Scan for the cell matching the given text and deliver its [x, y] coordinate at center. 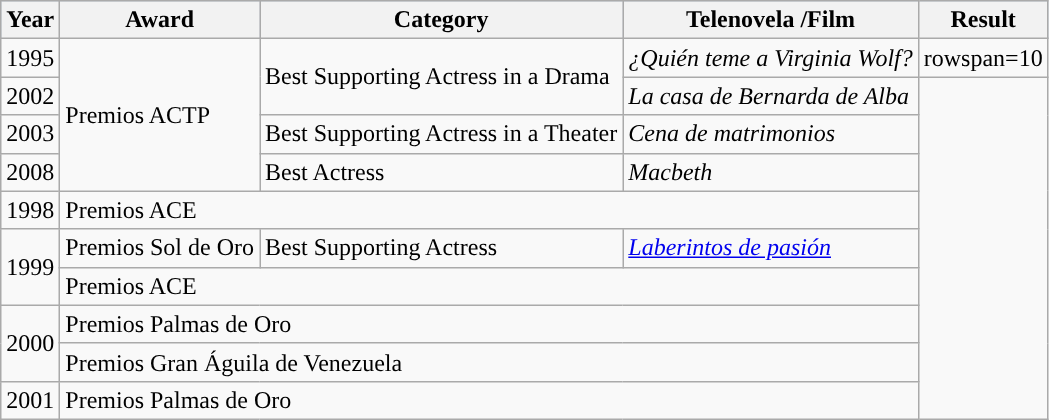
2000 [30, 343]
Telenovela /Film [770, 20]
2001 [30, 400]
2002 [30, 96]
Award [160, 20]
1998 [30, 210]
Premios Sol de Oro [160, 248]
1999 [30, 267]
Cena de matrimonios [770, 134]
Best Supporting Actress [442, 248]
La casa de Bernarda de Alba [770, 96]
Category [442, 20]
rowspan=10 [983, 58]
Premios ACTP [160, 115]
Year [30, 20]
¿Quién teme a Virginia Wolf? [770, 58]
Premios Gran Águila de Venezuela [489, 362]
Macbeth [770, 172]
Result [983, 20]
Best Supporting Actress in a Theater [442, 134]
Best Supporting Actress in a Drama [442, 77]
Best Actress [442, 172]
2003 [30, 134]
1995 [30, 58]
2008 [30, 172]
Laberintos de pasión [770, 248]
